Locate the cell with the specified text and output its (x, y) center coordinate. 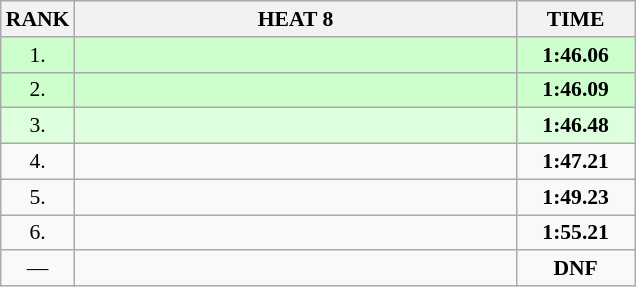
4. (38, 162)
DNF (576, 269)
1:46.09 (576, 90)
1. (38, 55)
1:49.23 (576, 197)
1:55.21 (576, 233)
1:47.21 (576, 162)
HEAT 8 (295, 19)
6. (38, 233)
3. (38, 126)
TIME (576, 19)
1:46.48 (576, 126)
5. (38, 197)
RANK (38, 19)
— (38, 269)
2. (38, 90)
1:46.06 (576, 55)
